Determine the [X, Y] coordinate at the center of the cell enclosing the given text.  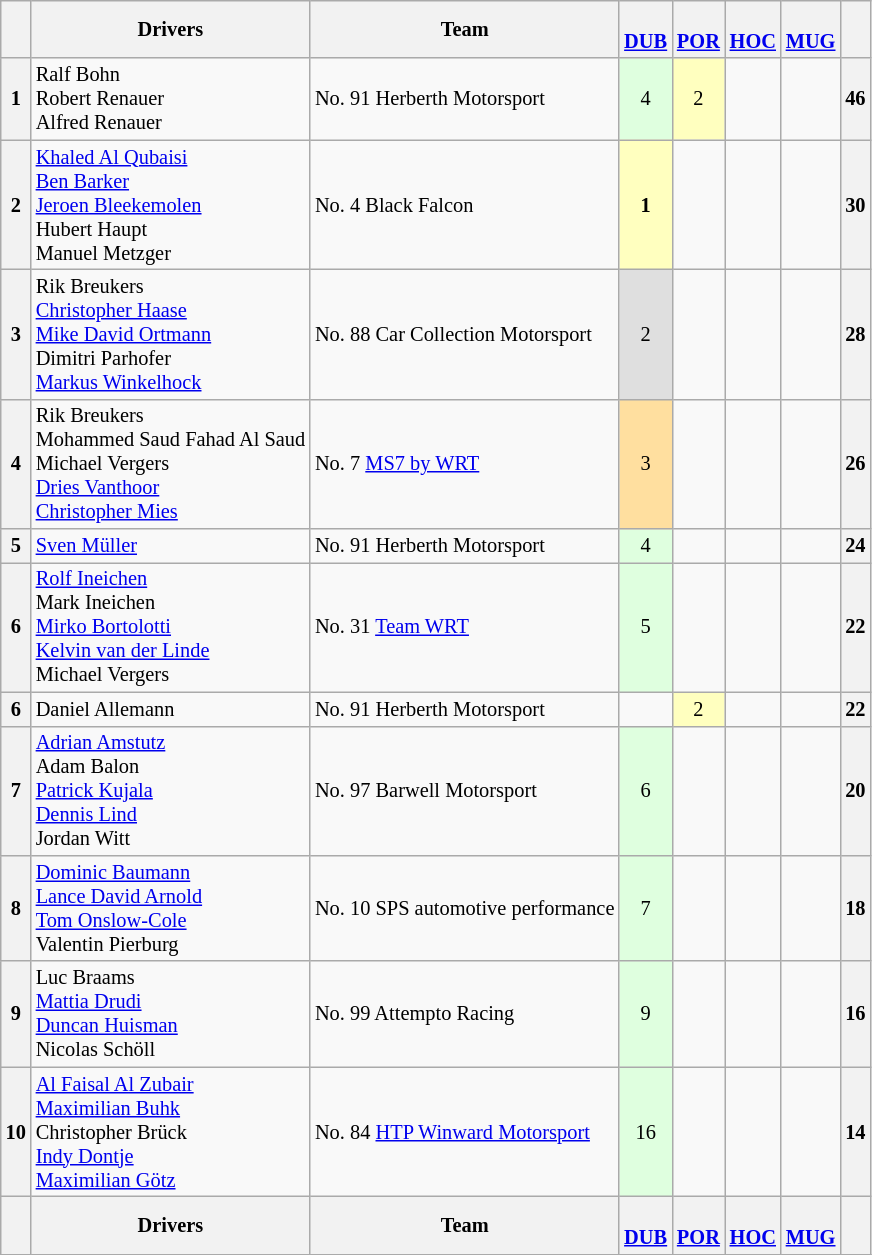
10 [16, 1132]
14 [855, 1132]
24 [855, 546]
Rik Breukers Christopher Haase Mike David Ortmann Dimitri Parhofer Markus Winkelhock [170, 334]
20 [855, 791]
No. 7 MS7 by WRT [464, 464]
Rik Breukers Mohammed Saud Fahad Al Saud Michael Vergers Dries Vanthoor Christopher Mies [170, 464]
8 [16, 908]
Adrian Amstutz Adam Balon Patrick Kujala Dennis Lind Jordan Witt [170, 791]
26 [855, 464]
Al Faisal Al Zubair Maximilian Buhk Christopher Brück Indy Dontje Maximilian Götz [170, 1132]
No. 84 HTP Winward Motorsport [464, 1132]
Dominic Baumann Lance David Arnold Tom Onslow-Cole Valentin Pierburg [170, 908]
No. 4 Black Falcon [464, 205]
Daniel Allemann [170, 709]
Luc Braams Mattia Drudi Duncan Huisman Nicolas Schöll [170, 1014]
No. 99 Attempto Racing [464, 1014]
No. 31 Team WRT [464, 627]
No. 10 SPS automotive performance [464, 908]
46 [855, 99]
Sven Müller [170, 546]
30 [855, 205]
28 [855, 334]
Ralf Bohn Robert Renauer Alfred Renauer [170, 99]
Rolf Ineichen Mark Ineichen Mirko Bortolotti Kelvin van der Linde Michael Vergers [170, 627]
18 [855, 908]
No. 88 Car Collection Motorsport [464, 334]
No. 97 Barwell Motorsport [464, 791]
Khaled Al Qubaisi Ben Barker Jeroen Bleekemolen Hubert Haupt Manuel Metzger [170, 205]
